Output the [x, y] coordinate of the center of the cell containing the given text.  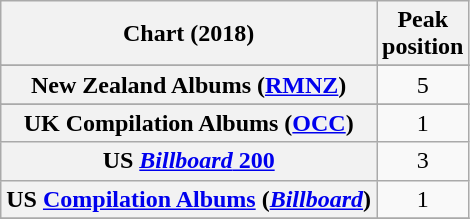
5 [423, 85]
New Zealand Albums (RMNZ) [189, 85]
Chart (2018) [189, 34]
3 [423, 161]
US Billboard 200 [189, 161]
US Compilation Albums (Billboard) [189, 199]
UK Compilation Albums (OCC) [189, 123]
Peak position [423, 34]
